Return the [X, Y] coordinate for the center point of the cell that contains the specified text.  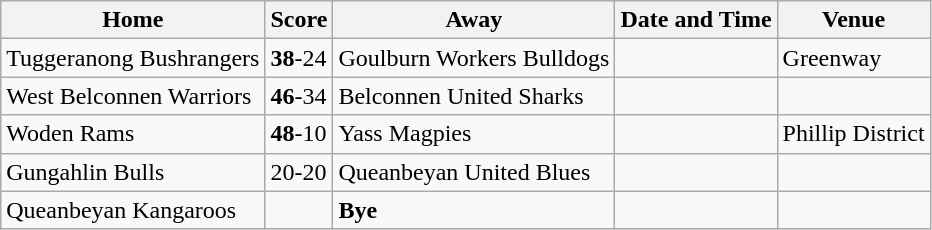
Queanbeyan United Blues [474, 172]
Greenway [854, 58]
38-24 [299, 58]
Goulburn Workers Bulldogs [474, 58]
Tuggeranong Bushrangers [133, 58]
West Belconnen Warriors [133, 96]
Home [133, 20]
Gungahlin Bulls [133, 172]
Phillip District [854, 134]
Score [299, 20]
46-34 [299, 96]
Bye [474, 210]
Date and Time [696, 20]
Yass Magpies [474, 134]
Queanbeyan Kangaroos [133, 210]
20-20 [299, 172]
48-10 [299, 134]
Venue [854, 20]
Away [474, 20]
Belconnen United Sharks [474, 96]
Woden Rams [133, 134]
